Determine the [X, Y] coordinate at the center of the cell enclosing the given text.  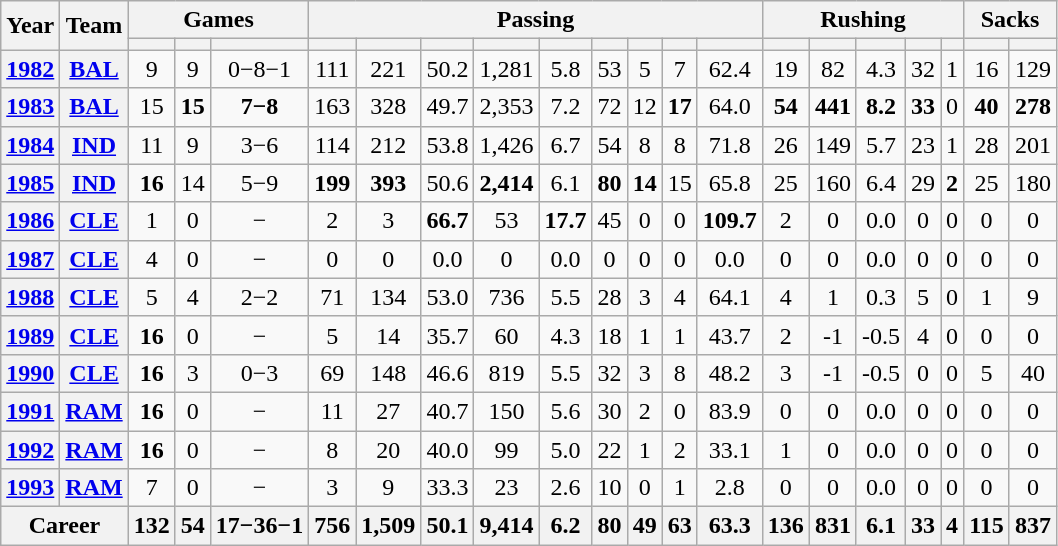
Sacks [1010, 20]
278 [1032, 107]
1985 [30, 183]
30 [610, 411]
46.6 [448, 373]
50.1 [448, 526]
12 [644, 107]
1990 [30, 373]
134 [388, 297]
2,353 [506, 107]
1989 [30, 335]
49.7 [448, 107]
136 [786, 526]
Year [30, 26]
19 [786, 69]
5.7 [880, 145]
Passing [536, 20]
10 [610, 488]
63.3 [730, 526]
1993 [30, 488]
160 [832, 183]
99 [506, 449]
Rushing [862, 20]
63 [680, 526]
5−9 [259, 183]
9,414 [506, 526]
2.6 [566, 488]
149 [832, 145]
50.2 [448, 69]
221 [388, 69]
26 [786, 145]
49 [644, 526]
62.4 [730, 69]
8.2 [880, 107]
1982 [30, 69]
60 [506, 335]
29 [922, 183]
5.0 [566, 449]
819 [506, 373]
441 [832, 107]
1,281 [506, 69]
66.7 [448, 221]
6.7 [566, 145]
53.0 [448, 297]
1992 [30, 449]
2−2 [259, 297]
71 [332, 297]
163 [332, 107]
40.7 [448, 411]
1,509 [388, 526]
1987 [30, 259]
69 [332, 373]
7.2 [566, 107]
114 [332, 145]
Career [64, 526]
0.3 [880, 297]
3−6 [259, 145]
837 [1032, 526]
64.0 [730, 107]
72 [610, 107]
17 [680, 107]
393 [388, 183]
71.8 [730, 145]
2,414 [506, 183]
1988 [30, 297]
109.7 [730, 221]
1986 [30, 221]
82 [832, 69]
48.2 [730, 373]
53.8 [448, 145]
736 [506, 297]
17.7 [566, 221]
150 [506, 411]
1983 [30, 107]
6.4 [880, 183]
6.2 [566, 526]
83.9 [730, 411]
1,426 [506, 145]
5.6 [566, 411]
115 [987, 526]
35.7 [448, 335]
27 [388, 411]
40.0 [448, 449]
20 [388, 449]
0−3 [259, 373]
33.1 [730, 449]
111 [332, 69]
2.8 [730, 488]
756 [332, 526]
148 [388, 373]
328 [388, 107]
180 [1032, 183]
33.3 [448, 488]
Games [218, 20]
45 [610, 221]
0−8−1 [259, 69]
5.8 [566, 69]
50.6 [448, 183]
64.1 [730, 297]
212 [388, 145]
Team [94, 26]
43.7 [730, 335]
17−36−1 [259, 526]
18 [610, 335]
831 [832, 526]
1991 [30, 411]
1984 [30, 145]
129 [1032, 69]
199 [332, 183]
7−8 [259, 107]
22 [610, 449]
65.8 [730, 183]
201 [1032, 145]
132 [152, 526]
